Capture the cell that displays the provided text and extract its (X, Y) central coordinate. 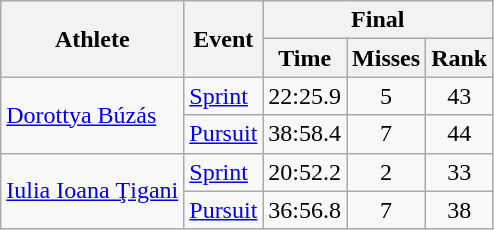
43 (460, 96)
Time (305, 58)
38 (460, 210)
20:52.2 (305, 172)
5 (386, 96)
33 (460, 172)
Athlete (92, 39)
22:25.9 (305, 96)
Iulia Ioana Ţigani (92, 191)
2 (386, 172)
38:58.4 (305, 134)
Misses (386, 58)
Rank (460, 58)
Dorottya Búzás (92, 115)
44 (460, 134)
36:56.8 (305, 210)
Event (224, 39)
Final (378, 20)
